Scan for the cell matching the given text and deliver its [X, Y] coordinate at center. 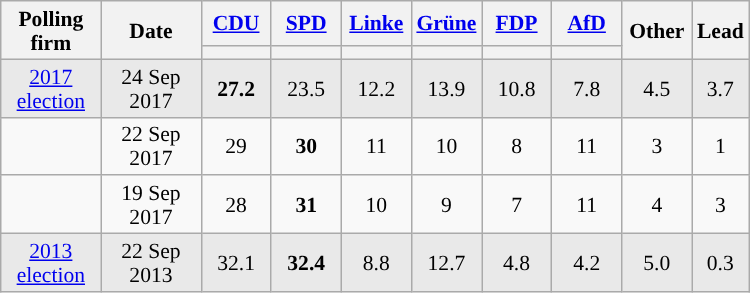
8 [517, 146]
31 [306, 205]
Linke [376, 24]
SPD [306, 24]
22 Sep 2017 [151, 146]
FDP [517, 24]
27.2 [236, 88]
Polling firm [51, 30]
AfD [587, 24]
10.8 [517, 88]
4 [657, 205]
4.5 [657, 88]
0.3 [720, 263]
29 [236, 146]
2013 election [51, 263]
CDU [236, 24]
24 Sep 2017 [151, 88]
7.8 [587, 88]
19 Sep 2017 [151, 205]
Lead [720, 30]
28 [236, 205]
8.8 [376, 263]
Date [151, 30]
4.8 [517, 263]
Grüne [446, 24]
9 [446, 205]
13.9 [446, 88]
Other [657, 30]
4.2 [587, 263]
32.4 [306, 263]
32.1 [236, 263]
2017 election [51, 88]
7 [517, 205]
5.0 [657, 263]
22 Sep 2013 [151, 263]
12.2 [376, 88]
12.7 [446, 263]
30 [306, 146]
1 [720, 146]
3.7 [720, 88]
23.5 [306, 88]
